Locate the cell with the specified text and output its [X, Y] center coordinate. 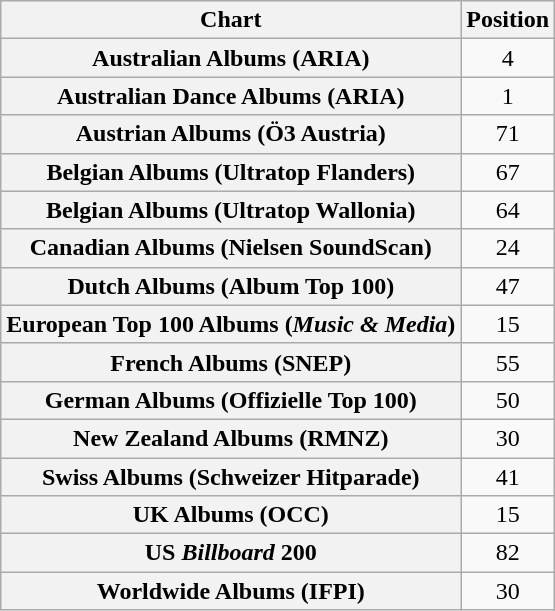
Chart [231, 20]
24 [508, 248]
41 [508, 477]
4 [508, 58]
US Billboard 200 [231, 553]
1 [508, 96]
50 [508, 400]
Belgian Albums (Ultratop Flanders) [231, 172]
82 [508, 553]
Swiss Albums (Schweizer Hitparade) [231, 477]
German Albums (Offizielle Top 100) [231, 400]
Australian Dance Albums (ARIA) [231, 96]
64 [508, 210]
Australian Albums (ARIA) [231, 58]
New Zealand Albums (RMNZ) [231, 438]
Austrian Albums (Ö3 Austria) [231, 134]
Belgian Albums (Ultratop Wallonia) [231, 210]
47 [508, 286]
Position [508, 20]
UK Albums (OCC) [231, 515]
71 [508, 134]
67 [508, 172]
55 [508, 362]
French Albums (SNEP) [231, 362]
European Top 100 Albums (Music & Media) [231, 324]
Dutch Albums (Album Top 100) [231, 286]
Canadian Albums (Nielsen SoundScan) [231, 248]
Worldwide Albums (IFPI) [231, 591]
